Search for the cell housing the specified text and yield its [X, Y] center coordinate. 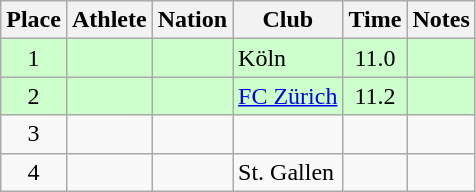
3 [34, 134]
Notes [441, 20]
Köln [288, 58]
FC Zürich [288, 96]
Place [34, 20]
2 [34, 96]
Nation [192, 20]
Athlete [109, 20]
Club [288, 20]
11.0 [375, 58]
4 [34, 172]
St. Gallen [288, 172]
11.2 [375, 96]
Time [375, 20]
1 [34, 58]
